For the text-containing cell, return its midpoint in [X, Y] coordinate format. 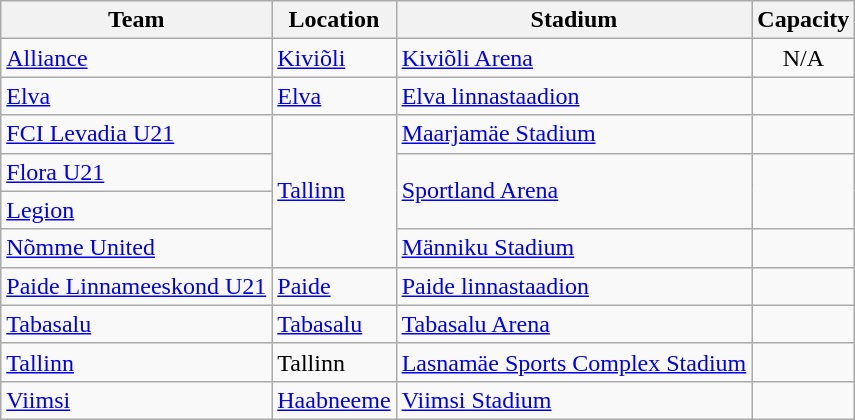
N/A [804, 58]
Location [334, 20]
Nõmme United [136, 248]
Stadium [574, 20]
Tabasalu Arena [574, 324]
Capacity [804, 20]
Haabneeme [334, 400]
Lasnamäe Sports Complex Stadium [574, 362]
FCI Levadia U21 [136, 134]
Maarjamäe Stadium [574, 134]
Kiviõli [334, 58]
Paide linnastaadion [574, 286]
Team [136, 20]
Alliance [136, 58]
Kiviõli Arena [574, 58]
Viimsi [136, 400]
Männiku Stadium [574, 248]
Viimsi Stadium [574, 400]
Flora U21 [136, 172]
Elva linnastaadion [574, 96]
Paide [334, 286]
Paide Linnameeskond U21 [136, 286]
Sportland Arena [574, 191]
Legion [136, 210]
